Determine the [x, y] coordinate at the center of the cell enclosing the given text.  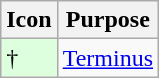
Terminus [108, 58]
Purpose [108, 20]
† [29, 58]
Icon [29, 20]
